Search for the cell housing the specified text and yield its [X, Y] center coordinate. 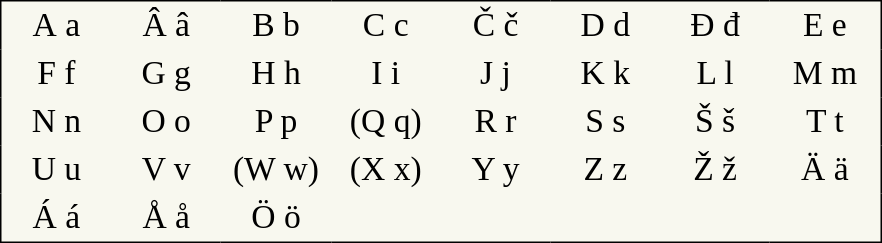
O o [166, 122]
N n [56, 122]
G g [166, 74]
Č č [496, 26]
C c [386, 26]
H h [276, 74]
J j [496, 74]
B b [276, 26]
V v [166, 170]
Ä ä [826, 170]
А а [56, 26]
Â â [166, 26]
F f [56, 74]
Š š [715, 122]
D d [605, 26]
Ž ž [715, 170]
I i [386, 74]
T t [826, 122]
Á á [56, 218]
(Q q) [386, 122]
M m [826, 74]
R r [496, 122]
K k [605, 74]
Y y [496, 170]
U u [56, 170]
E e [826, 26]
Z z [605, 170]
(W w) [276, 170]
Å å [166, 218]
Đ đ [715, 26]
Ö ö [276, 218]
L l [715, 74]
(X x) [386, 170]
S s [605, 122]
P p [276, 122]
